Provide the [X, Y] coordinate of the cell's center where the given text is located.  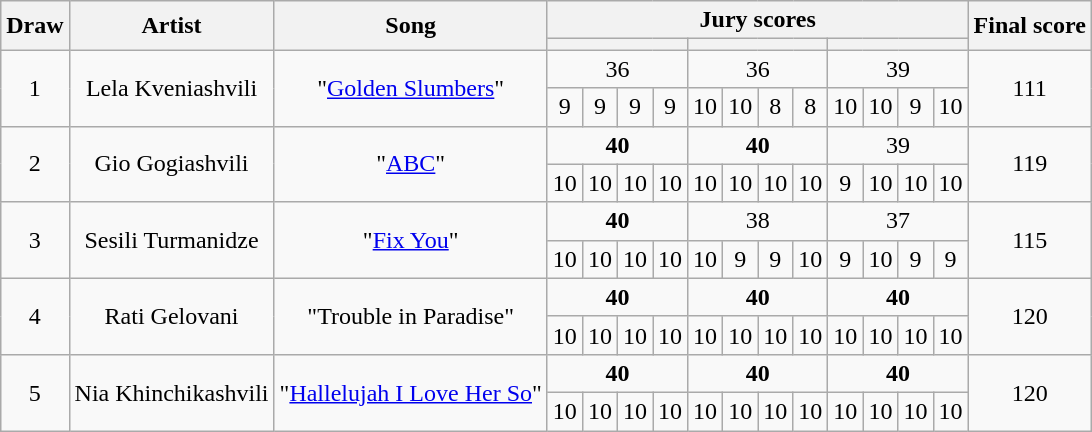
Nia Khinchikashvili [172, 392]
111 [1030, 88]
"ABC" [410, 164]
Lela Kveniashvili [172, 88]
"Golden Slumbers" [410, 88]
4 [35, 316]
Gio Gogiashvili [172, 164]
37 [898, 221]
"Fix You" [410, 240]
119 [1030, 164]
38 [758, 221]
1 [35, 88]
2 [35, 164]
5 [35, 392]
Draw [35, 26]
"Trouble in Paradise" [410, 316]
Sesili Turmanidze [172, 240]
3 [35, 240]
Artist [172, 26]
Song [410, 26]
"Hallelujah I Love Her So" [410, 392]
Rati Gelovani [172, 316]
Final score [1030, 26]
115 [1030, 240]
Jury scores [758, 20]
